Locate the cell with the specified text and output its [x, y] center coordinate. 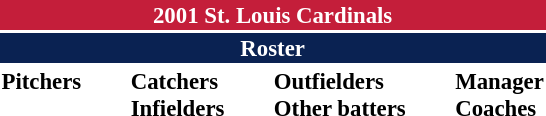
Roster [272, 48]
2001 St. Louis Cardinals [272, 15]
